Determine the (x, y) coordinate at the center of the cell enclosing the given text.  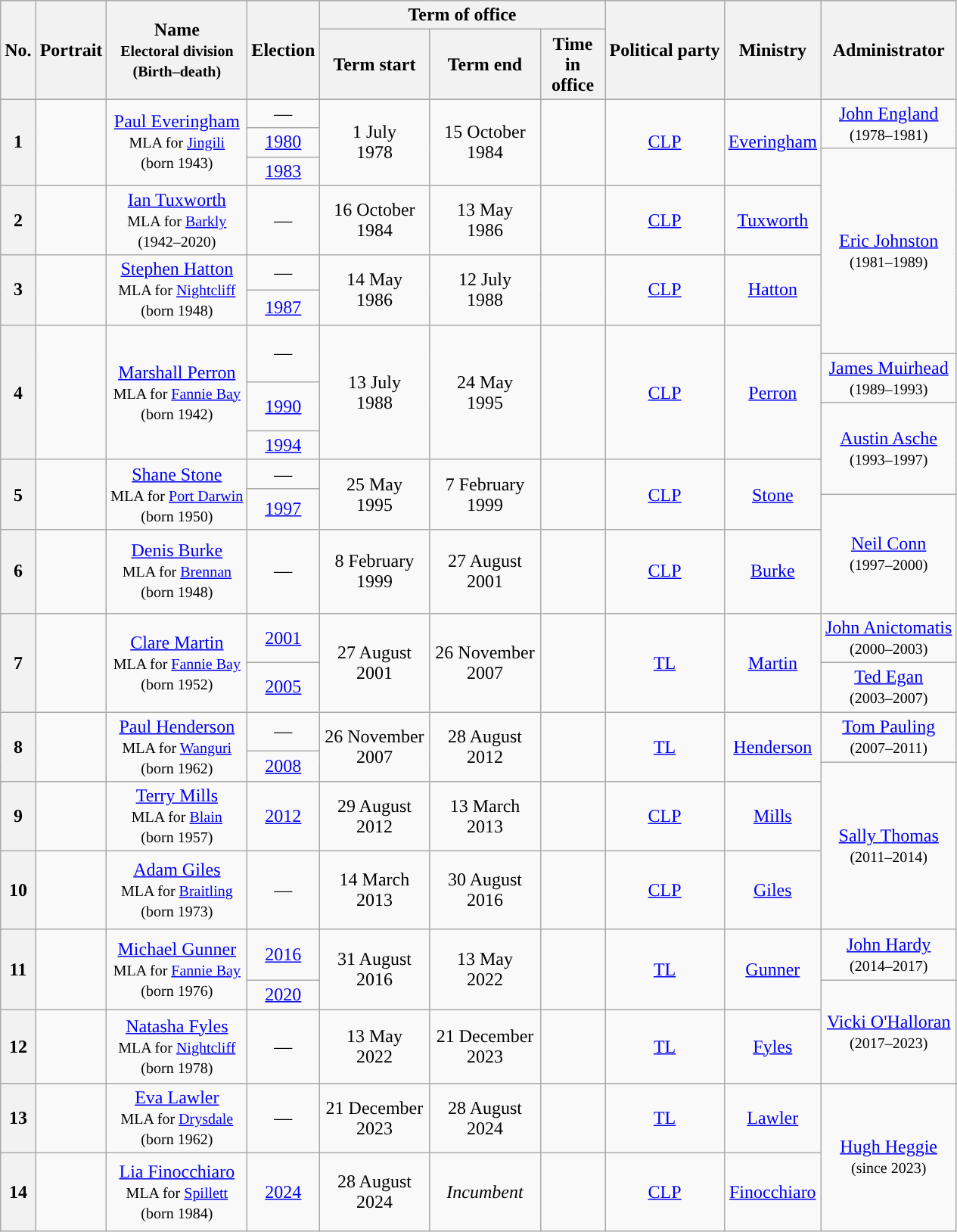
Administrator (888, 50)
Lawler (772, 1118)
Gunner (772, 969)
Stone (772, 494)
25 May1995 (374, 494)
13 July1988 (374, 392)
Denis BurkeMLA for Brennan(born 1948) (177, 571)
Election (283, 50)
7 February1999 (485, 494)
Incumbent (485, 1192)
2008 (283, 766)
2005 (283, 687)
1983 (283, 171)
14 May1986 (374, 290)
Perron (772, 392)
Clare MartinMLA for Fannie Bay(born 1952) (177, 662)
Hugh Heggie(since 2023) (888, 1157)
24 May1995 (485, 392)
Shane StoneMLA for Port Darwin(born 1950) (177, 494)
Eva LawlerMLA for Drysdale(born 1962) (177, 1118)
1997 (283, 509)
Mills (772, 817)
Austin Asche(1993–1997) (888, 449)
1 (18, 142)
Terry MillsMLA for Blain(born 1957) (177, 817)
NameElectoral division(Birth–death) (177, 50)
John England(1978–1981) (888, 124)
Paul EveringhamMLA for Jingili(born 1943) (177, 142)
2001 (283, 637)
Eric Johnston(1981–1989) (888, 251)
14 March2013 (374, 891)
2016 (283, 955)
Paul HendersonMLA for Wanguri(born 1962) (177, 746)
Ministry (772, 50)
John Anictomatis(2000–2003) (888, 637)
13 May1986 (485, 220)
1994 (283, 445)
Giles (772, 891)
13 (18, 1118)
Henderson (772, 746)
28 August2012 (485, 746)
2012 (283, 817)
Term start (374, 64)
Natasha FylesMLA for Nightcliff(born 1978) (177, 1047)
11 (18, 969)
Finocchiaro (772, 1192)
12 (18, 1047)
1990 (283, 406)
Tuxworth (772, 220)
1980 (283, 142)
Ian TuxworthMLA for Barkly(1942–2020) (177, 220)
3 (18, 290)
15 October1984 (485, 142)
Neil Conn(1997–2000) (888, 554)
Vicki O'Halloran(2017–2023) (888, 1032)
12 July1988 (485, 290)
Tom Pauling(2007–2011) (888, 736)
16 October1984 (374, 220)
1 July1978 (374, 142)
Political party (664, 50)
Adam GilesMLA for Braitling(born 1973) (177, 891)
Lia FinocchiaroMLA for Spillett(born 1984) (177, 1192)
5 (18, 494)
31 August2016 (374, 969)
4 (18, 392)
8 February1999 (374, 571)
30 August2016 (485, 891)
2 (18, 220)
Time in office (573, 64)
James Muirhead(1989–1993) (888, 378)
7 (18, 662)
Sally Thomas(2011–2014) (888, 846)
9 (18, 817)
John Hardy(2014–2017) (888, 955)
13 March2013 (485, 817)
Martin (772, 662)
No. (18, 50)
Everingham (772, 142)
Term end (485, 64)
10 (18, 891)
Burke (772, 571)
Portrait (71, 50)
Fyles (772, 1047)
Ted Egan(2003–2007) (888, 687)
1987 (283, 307)
Marshall PerronMLA for Fannie Bay(born 1942) (177, 392)
8 (18, 746)
29 August2012 (374, 817)
Michael GunnerMLA for Fannie Bay(born 1976) (177, 969)
Stephen HattonMLA for Nightcliff(born 1948) (177, 290)
Hatton (772, 290)
6 (18, 571)
Term of office (462, 15)
14 (18, 1192)
2020 (283, 995)
2024 (283, 1192)
